Find where the given text appears and provide that cell's center as (X, Y) coordinate. 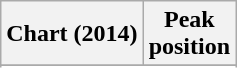
Peakposition (189, 34)
Chart (2014) (72, 34)
